Output the [x, y] coordinate of the center of the cell containing the given text.  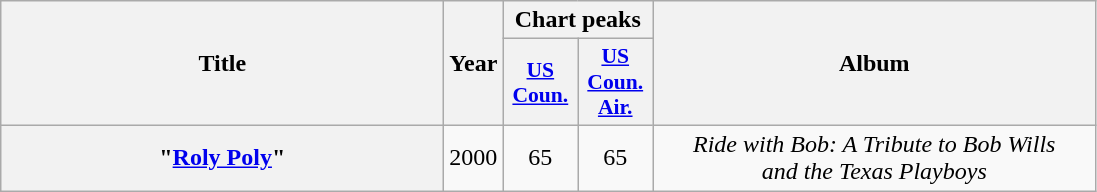
Year [474, 64]
Album [874, 64]
"Roly Poly" [222, 158]
Chart peaks [578, 20]
2000 [474, 158]
USCoun.Air. [616, 82]
Ride with Bob: A Tribute to Bob Willsand the Texas Playboys [874, 158]
Title [222, 64]
USCoun. [540, 82]
